Determine the (x, y) coordinate at the center of the cell enclosing the given text.  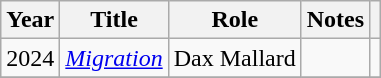
Dax Mallard (234, 58)
2024 (30, 58)
Role (234, 20)
Migration (114, 58)
Notes (335, 20)
Title (114, 20)
Year (30, 20)
